Search for the cell housing the specified text and yield its [x, y] center coordinate. 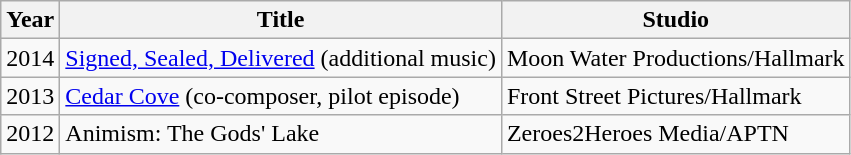
Signed, Sealed, Delivered (additional music) [281, 58]
2013 [30, 96]
Year [30, 20]
2014 [30, 58]
2012 [30, 134]
Cedar Cove (co-composer, pilot episode) [281, 96]
Title [281, 20]
Animism: The Gods' Lake [281, 134]
Studio [676, 20]
Zeroes2Heroes Media/APTN [676, 134]
Front Street Pictures/Hallmark [676, 96]
Moon Water Productions/Hallmark [676, 58]
